Provide the (X, Y) coordinate of the cell's center where the given text is located.  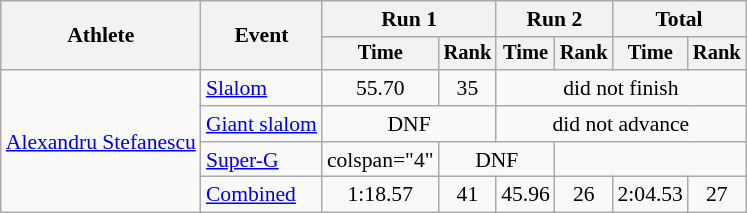
Total (678, 19)
Combined (262, 195)
Slalom (262, 88)
colspan="4" (380, 160)
Alexandru Stefanescu (101, 141)
26 (584, 195)
Athlete (101, 36)
Run 2 (554, 19)
Giant slalom (262, 124)
did not advance (620, 124)
55.70 (380, 88)
Run 1 (409, 19)
35 (468, 88)
1:18.57 (380, 195)
27 (717, 195)
Event (262, 36)
did not finish (620, 88)
41 (468, 195)
45.96 (526, 195)
Super-G (262, 160)
2:04.53 (650, 195)
